From the cell containing the given text, extract its center point as [x, y] coordinate. 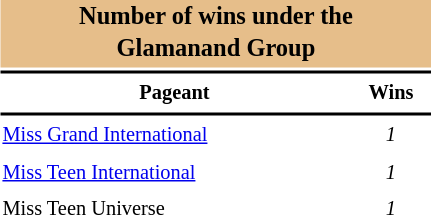
Miss Grand International [174, 136]
Pageant [174, 93]
Wins [391, 93]
Miss Teen International [174, 172]
Number of wins under theGlamanand Group [216, 34]
